Search for the cell housing the specified text and yield its [x, y] center coordinate. 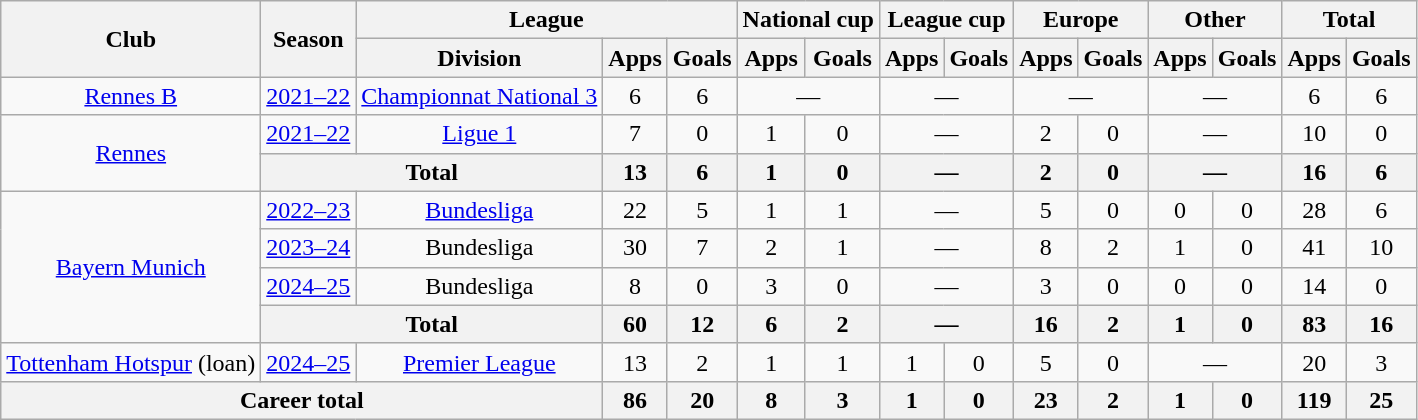
Europe [1081, 20]
119 [1314, 400]
14 [1314, 286]
National cup [808, 20]
41 [1314, 248]
League [546, 20]
2023–24 [308, 248]
12 [702, 324]
28 [1314, 210]
23 [1046, 400]
Club [131, 39]
86 [635, 400]
25 [1381, 400]
83 [1314, 324]
Career total [302, 400]
30 [635, 248]
Bayern Munich [131, 267]
Ligue 1 [480, 134]
Season [308, 39]
2022–23 [308, 210]
Premier League [480, 362]
Other [1215, 20]
Tottenham Hotspur (loan) [131, 362]
League cup [946, 20]
Rennes B [131, 96]
Championnat National 3 [480, 96]
Division [480, 58]
Rennes [131, 153]
22 [635, 210]
60 [635, 324]
